Identify which cell holds the provided text, then report its (X, Y) central coordinate. 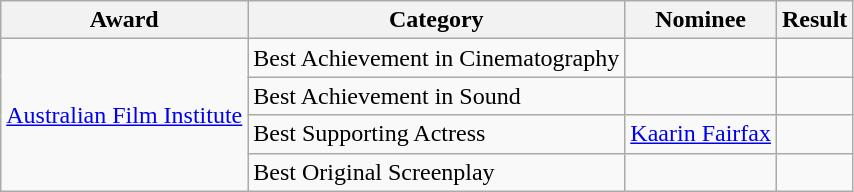
Kaarin Fairfax (701, 134)
Australian Film Institute (124, 115)
Best Supporting Actress (436, 134)
Best Achievement in Sound (436, 96)
Best Achievement in Cinematography (436, 58)
Best Original Screenplay (436, 172)
Award (124, 20)
Nominee (701, 20)
Result (814, 20)
Category (436, 20)
